Detect which cell encompasses the target text, then output its (X, Y) center coordinate. 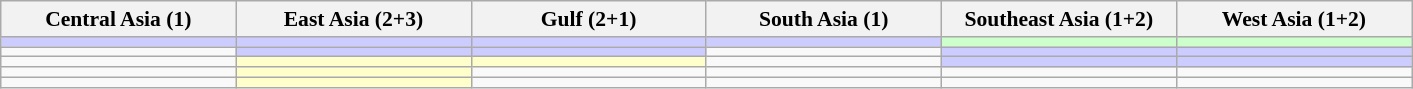
Central Asia (1) (118, 19)
Southeast Asia (1+2) (1058, 19)
South Asia (1) (824, 19)
Gulf (2+1) (588, 19)
East Asia (2+3) (354, 19)
West Asia (1+2) (1294, 19)
